Extract the (x, y) coordinate from the center of the cell holding the provided text.  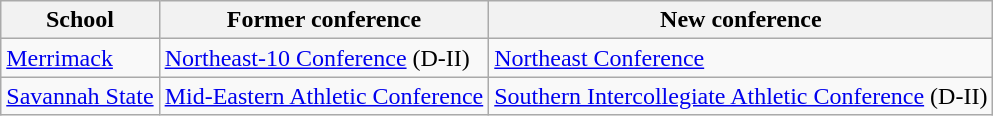
Mid-Eastern Athletic Conference (324, 96)
School (80, 20)
Southern Intercollegiate Athletic Conference (D-II) (741, 96)
Northeast Conference (741, 58)
Merrimack (80, 58)
New conference (741, 20)
Savannah State (80, 96)
Northeast-10 Conference (D-II) (324, 58)
Former conference (324, 20)
